Determine the [x, y] coordinate at the center of the cell enclosing the given text.  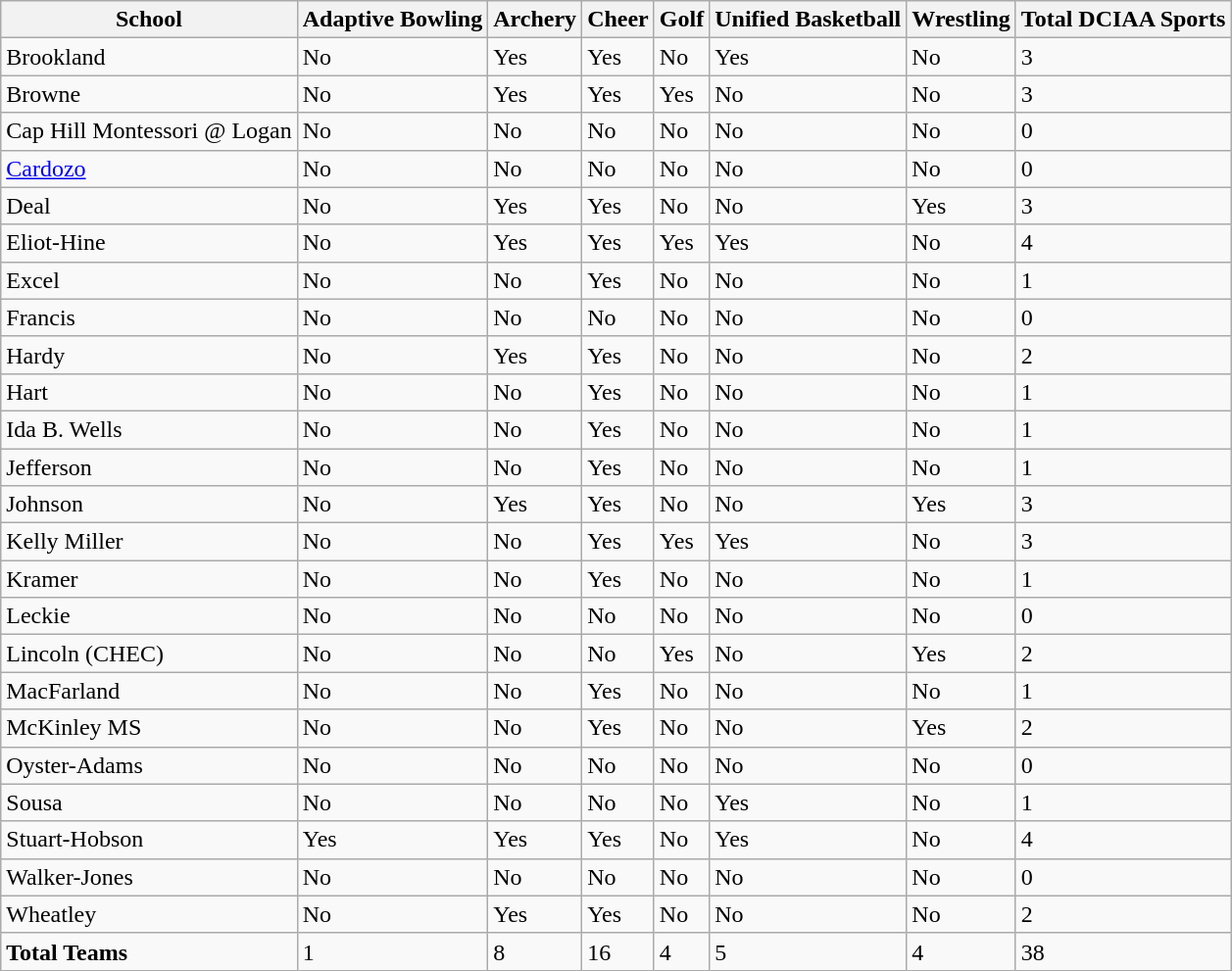
Golf [681, 20]
Total DCIAA Sports [1123, 20]
Excel [149, 280]
Kelly Miller [149, 542]
Wheatley [149, 914]
Eliot-Hine [149, 243]
Archery [535, 20]
8 [535, 951]
Brookland [149, 57]
Wrestling [961, 20]
5 [808, 951]
Unified Basketball [808, 20]
Jefferson [149, 467]
Hardy [149, 355]
Browne [149, 94]
Johnson [149, 505]
Cap Hill Montessori @ Logan [149, 131]
Francis [149, 317]
MacFarland [149, 691]
Sousa [149, 802]
Walker-Jones [149, 877]
School [149, 20]
Ida B. Wells [149, 429]
Kramer [149, 579]
38 [1123, 951]
Stuart-Hobson [149, 840]
Lincoln (CHEC) [149, 654]
Deal [149, 206]
Total Teams [149, 951]
McKinley MS [149, 728]
16 [618, 951]
Leckie [149, 616]
Oyster-Adams [149, 765]
Cheer [618, 20]
Cardozo [149, 169]
Hart [149, 392]
Adaptive Bowling [392, 20]
